Detect which cell encompasses the target text, then output its [x, y] center coordinate. 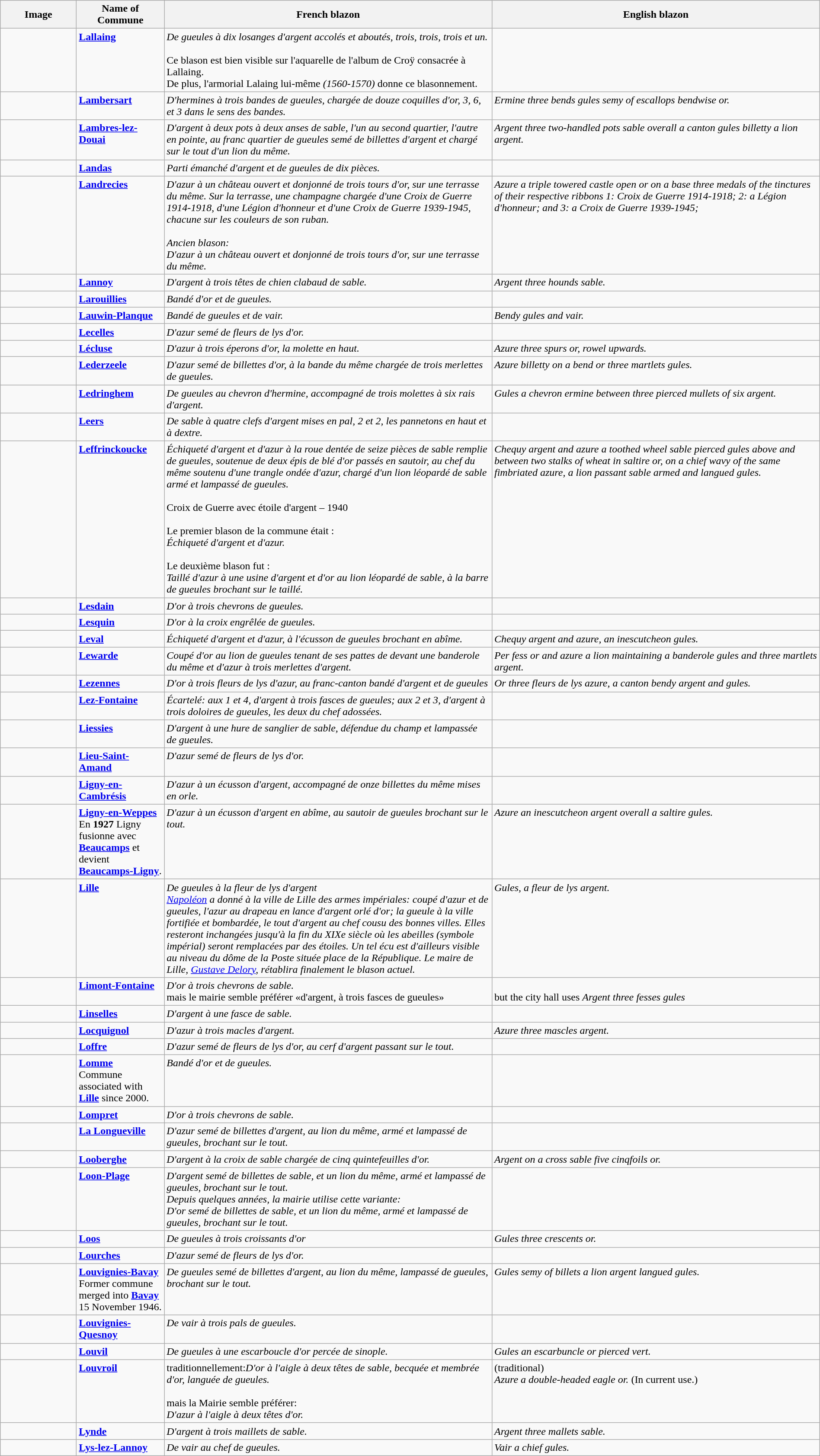
La Longueville [120, 1137]
Lieu-Saint-Amand [120, 762]
D'hermines à trois bandes de gueules, chargée de douze coquilles d'or, 3, 6, et 3 dans le sens des bandes. [328, 106]
Azure three mascles argent. [656, 1030]
Gules, a fleur de lys argent. [656, 928]
Lannoy [120, 282]
D'argent à trois têtes de chien clabaud de sable. [328, 282]
De gueules à une escarboucle d'or percée de sinople. [328, 1351]
(traditional)Azure a double-headed eagle or. (In current use.) [656, 1391]
Lille [120, 928]
Azure billetty on a bend or three martlets gules. [656, 370]
Ligny-en-Cambrésis [120, 790]
Lambersart [120, 106]
Azure three spurs or, rowel upwards. [656, 348]
D'azur semé de billettes d'or, à la bande du même chargée de trois merlettes de gueules. [328, 370]
Gules a chevron ermine between three pierced mullets of six argent. [656, 399]
Azure an inescutcheon argent overall a saltire gules. [656, 842]
Per fess or and azure a lion maintaining a banderole gules and three martlets argent. [656, 661]
Image [38, 15]
Louvignies-BavayFormer commune merged into Bavay 15 November 1946. [120, 1289]
Argent three mallets sable. [656, 1431]
D'argent à une hure de sanglier de sable, défendue du champ et lampassée de gueules. [328, 734]
Chequy argent and azure, an inescutcheon gules. [656, 639]
but the city hall uses Argent three fesses gules [656, 991]
Larouillies [120, 299]
Lambres-lez-Douai [120, 140]
Écartelé: aux 1 et 4, d'argent à trois fasces de gueules; aux 2 et 3, d'argent à trois doloires de gueules, les deux du chef adossées. [328, 706]
Name of Commune [120, 15]
Ligny-en-WeppesEn 1927 Ligny fusionne avec Beaucamps et devient Beaucamps-Ligny. [120, 842]
English blazon [656, 15]
Loos [120, 1239]
De gueules à trois croissants d'or [328, 1239]
Lécluse [120, 348]
Or three fleurs de lys azure, a canton bendy argent and gules. [656, 683]
D'azur semé de fleurs de lys d'or, au cerf d'argent passant sur le tout. [328, 1047]
Lederzeele [120, 370]
D'azur à un écusson d'argent en abîme, au sautoir de gueules brochant sur le tout. [328, 842]
Gules semy of billets a lion argent langued gules. [656, 1289]
Coupé d'or au lion de gueules tenant de ses pattes de devant une banderole du même et d'azur à trois merlettes d'argent. [328, 661]
Bendy gules and vair. [656, 315]
Liessies [120, 734]
Looberghe [120, 1159]
Parti émanché d'argent et de gueules de dix pièces. [328, 168]
LommeCommune associated with Lille since 2000. [120, 1081]
Limont-Fontaine [120, 991]
Argent three hounds sable. [656, 282]
Lesquin [120, 622]
D'or à trois chevrons de sable.mais le mairie semble préférer «d'argent, à trois fasces de gueules» [328, 991]
Lesdain [120, 606]
De gueules semé de billettes d'argent, au lion du même, lampassé de gueules, brochant sur le tout. [328, 1289]
Argent three two-handled pots sable overall a canton gules billetty a lion argent. [656, 140]
Landrecies [120, 225]
Argent on a cross sable five cinqfoils or. [656, 1159]
D'argent à une fasce de sable. [328, 1013]
Lezennes [120, 683]
De vair à trois pals de gueules. [328, 1329]
Louvignies-Quesnoy [120, 1329]
D'or à trois fleurs de lys d'azur, au franc-canton bandé d'argent et de gueules [328, 683]
D'or à la croix engrêlée de gueules. [328, 622]
Landas [120, 168]
Lompret [120, 1115]
Loffre [120, 1047]
Lynde [120, 1431]
Bandé de gueules et de vair. [328, 315]
Ledringhem [120, 399]
D'argent à la croix de sable chargée de cinq quintefeuilles d'or. [328, 1159]
Lys-lez-Lannoy [120, 1447]
Louvil [120, 1351]
Ermine three bends gules semy of escallops bendwise or. [656, 106]
D'azur à trois éperons d'or, la molette en haut. [328, 348]
D'or à trois chevrons de sable. [328, 1115]
Vair a chief gules. [656, 1447]
Lourches [120, 1255]
Lez-Fontaine [120, 706]
Locquignol [120, 1030]
D'azur à trois macles d'argent. [328, 1030]
Louvroil [120, 1391]
De sable à quatre clefs d'argent mises en pal, 2 et 2, les pannetons en haut et à dextre. [328, 427]
French blazon [328, 15]
Linselles [120, 1013]
Gules three crescents or. [656, 1239]
Échiqueté d'argent et d'azur, à l'écusson de gueules brochant en abîme. [328, 639]
Leers [120, 427]
De vair au chef de gueules. [328, 1447]
De gueules au chevron d'hermine, accompagné de trois molettes à six rais d'argent. [328, 399]
Gules an escarbuncle or pierced vert. [656, 1351]
Leval [120, 639]
Leffrinckoucke [120, 520]
Loon-Plage [120, 1199]
D'argent à trois maillets de sable. [328, 1431]
D'azur à un écusson d'argent, accompagné de onze billettes du même mises en orle. [328, 790]
D'or à trois chevrons de gueules. [328, 606]
Lecelles [120, 332]
D'azur semé de billettes d'argent, au lion du même, armé et lampassé de gueules, brochant sur le tout. [328, 1137]
Lallaing [120, 60]
Lewarde [120, 661]
Lauwin-Planque [120, 315]
